Determine the (x, y) coordinate at the center of the cell enclosing the given text.  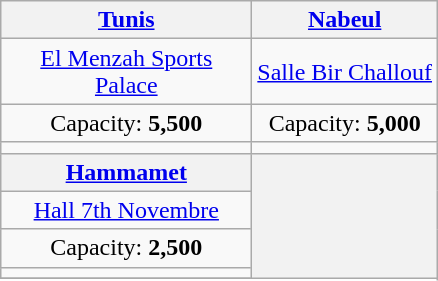
El Menzah Sports Palace (126, 72)
Tunis (126, 20)
Capacity: 5,500 (126, 123)
Hall 7th Novembre (126, 210)
Nabeul (345, 20)
Salle Bir Challouf (345, 72)
Capacity: 2,500 (126, 248)
Capacity: 5,000 (345, 123)
Hammamet (126, 172)
